For the text-containing cell, return its midpoint in (X, Y) coordinate format. 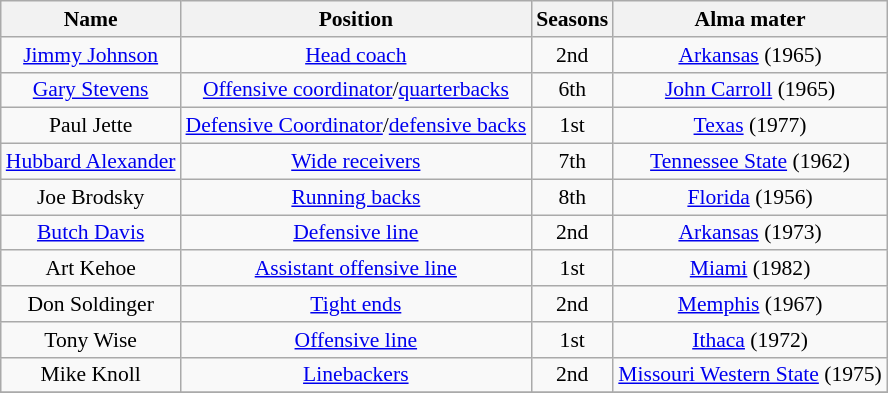
Offensive line (356, 340)
Arkansas (1965) (750, 55)
Tony Wise (91, 340)
Tennessee State (1962) (750, 162)
Missouri Western State (1975) (750, 375)
Miami (1982) (750, 269)
Tight ends (356, 304)
Alma mater (750, 19)
Texas (1977) (750, 126)
Art Kehoe (91, 269)
Head coach (356, 55)
Gary Stevens (91, 90)
Defensive Coordinator/defensive backs (356, 126)
Mike Knoll (91, 375)
Name (91, 19)
Linebackers (356, 375)
Ithaca (1972) (750, 340)
Joe Brodsky (91, 197)
Seasons (572, 19)
Assistant offensive line (356, 269)
Arkansas (1973) (750, 233)
6th (572, 90)
Defensive line (356, 233)
Florida (1956) (750, 197)
Running backs (356, 197)
7th (572, 162)
Wide receivers (356, 162)
Hubbard Alexander (91, 162)
Don Soldinger (91, 304)
8th (572, 197)
Paul Jette (91, 126)
Butch Davis (91, 233)
Memphis (1967) (750, 304)
Offensive coordinator/quarterbacks (356, 90)
Jimmy Johnson (91, 55)
John Carroll (1965) (750, 90)
Position (356, 19)
